Provide the [X, Y] coordinate of the cell's center where the given text is located.  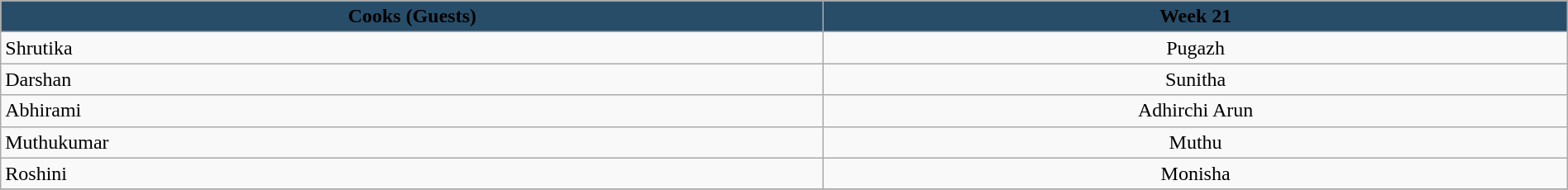
Adhirchi Arun [1196, 111]
Pugazh [1196, 48]
Sunitha [1196, 79]
Cooks (Guests) [412, 17]
Week 21 [1196, 17]
Shrutika [412, 48]
Roshini [412, 173]
Muthukumar [412, 142]
Darshan [412, 79]
Abhirami [412, 111]
Monisha [1196, 173]
Muthu [1196, 142]
